For the text-containing cell, return its midpoint in [X, Y] coordinate format. 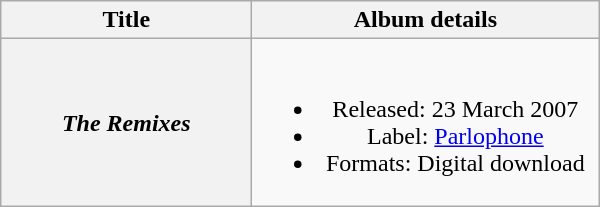
The Remixes [126, 122]
Title [126, 20]
Album details [426, 20]
Released: 23 March 2007Label: ParlophoneFormats: Digital download [426, 122]
